Provide the (x, y) coordinate of the cell's center where the given text is located.  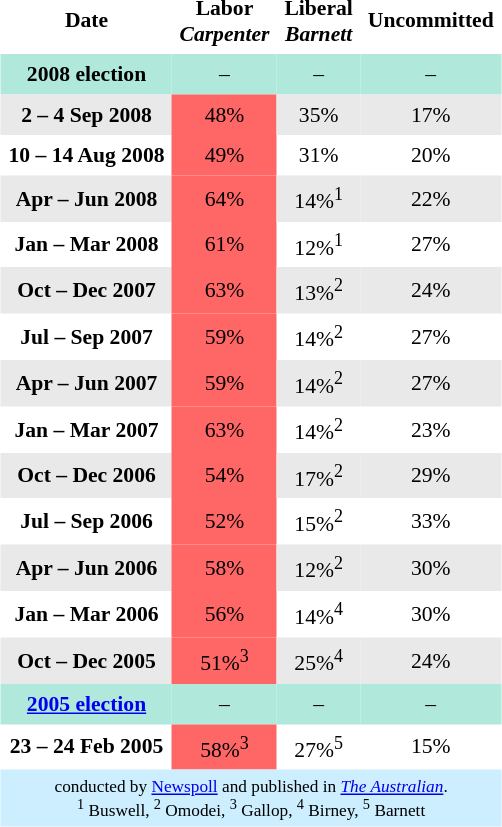
25%4 (318, 660)
2008 election (86, 74)
14%4 (318, 614)
61% (224, 244)
22% (430, 198)
Jul – Sep 2006 (86, 521)
Jan – Mar 2008 (86, 244)
12%2 (318, 568)
33% (430, 521)
Oct – Dec 2007 (86, 291)
2 – 4 Sep 2008 (86, 114)
23 – 24 Feb 2005 (86, 747)
49% (224, 155)
52% (224, 521)
Oct – Dec 2006 (86, 475)
56% (224, 614)
35% (318, 114)
Jan – Mar 2006 (86, 614)
13%2 (318, 291)
64% (224, 198)
23% (430, 429)
conducted by Newspoll and published in The Australian.1 Buswell, 2 Omodei, 3 Gallop, 4 Birney, 5 Barnett (251, 798)
10 – 14 Aug 2008 (86, 155)
51%3 (224, 660)
Jul – Sep 2007 (86, 337)
17%2 (318, 475)
58% (224, 568)
14%1 (318, 198)
27%5 (318, 747)
Oct – Dec 2005 (86, 660)
20% (430, 155)
Apr – Jun 2007 (86, 383)
Jan – Mar 2007 (86, 429)
48% (224, 114)
58%3 (224, 747)
54% (224, 475)
12%1 (318, 244)
Apr – Jun 2006 (86, 568)
2005 election (86, 703)
31% (318, 155)
15% (430, 747)
Apr – Jun 2008 (86, 198)
17% (430, 114)
29% (430, 475)
15%2 (318, 521)
